Determine the [x, y] coordinate at the center of the cell enclosing the given text.  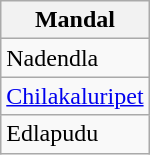
Edlapudu [75, 134]
Mandal [75, 20]
Chilakaluripet [75, 96]
Nadendla [75, 58]
